Output the (X, Y) coordinate of the center of the cell containing the given text.  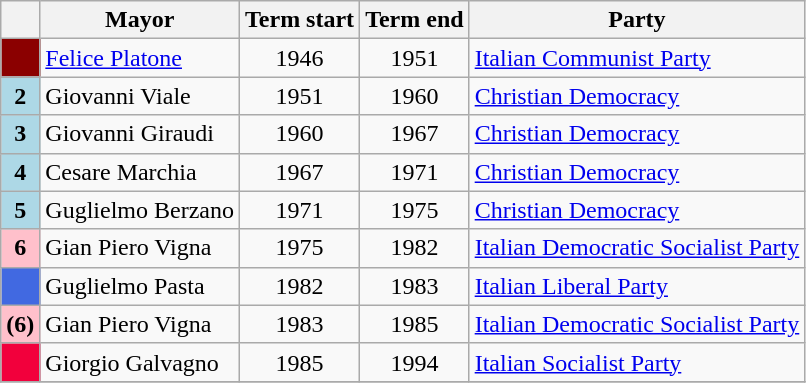
6 (20, 248)
5 (20, 210)
3 (20, 134)
Cesare Marchia (140, 172)
Mayor (140, 20)
2 (20, 96)
Italian Socialist Party (637, 362)
Term end (415, 20)
Felice Platone (140, 58)
Italian Liberal Party (637, 286)
Guglielmo Pasta (140, 286)
1946 (299, 58)
4 (20, 172)
Guglielmo Berzano (140, 210)
1994 (415, 362)
(6) (20, 324)
Party (637, 20)
Giovanni Viale (140, 96)
Giorgio Galvagno (140, 362)
Giovanni Giraudi (140, 134)
Italian Communist Party (637, 58)
Term start (299, 20)
